Extract the [x, y] coordinate from the center of the cell holding the provided text.  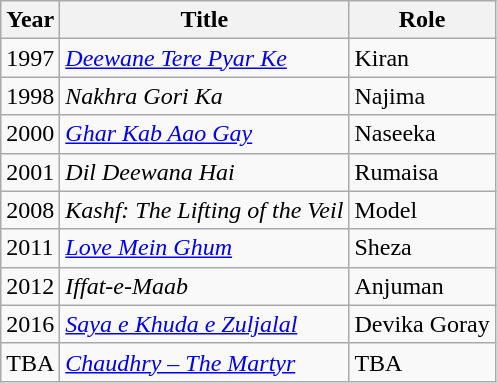
1997 [30, 58]
1998 [30, 96]
2001 [30, 172]
Devika Goray [422, 324]
2012 [30, 286]
Saya e Khuda e Zuljalal [204, 324]
Kiran [422, 58]
Love Mein Ghum [204, 248]
2016 [30, 324]
Chaudhry – The Martyr [204, 362]
Sheza [422, 248]
Role [422, 20]
Title [204, 20]
Iffat-e-Maab [204, 286]
Najima [422, 96]
Model [422, 210]
Rumaisa [422, 172]
2000 [30, 134]
Year [30, 20]
Deewane Tere Pyar Ke [204, 58]
Anjuman [422, 286]
Dil Deewana Hai [204, 172]
2008 [30, 210]
Naseeka [422, 134]
Ghar Kab Aao Gay [204, 134]
2011 [30, 248]
Nakhra Gori Ka [204, 96]
Kashf: The Lifting of the Veil [204, 210]
